Scan for the cell matching the given text and deliver its (x, y) coordinate at center. 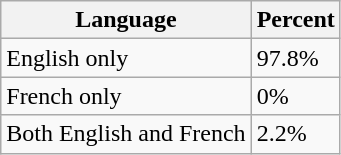
97.8% (296, 58)
Language (126, 20)
2.2% (296, 134)
0% (296, 96)
English only (126, 58)
French only (126, 96)
Percent (296, 20)
Both English and French (126, 134)
